Provide the (x, y) coordinate of the cell's center where the given text is located.  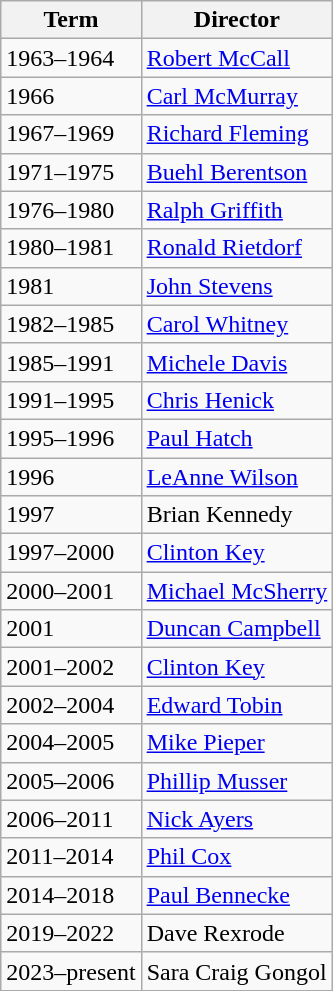
2023–present (71, 971)
Term (71, 20)
Ronald Rietdorf (237, 248)
1963–1964 (71, 58)
1997–2000 (71, 553)
2002–2004 (71, 705)
1997 (71, 515)
Michele Davis (237, 362)
Carol Whitney (237, 324)
2005–2006 (71, 781)
Ralph Griffith (237, 210)
1971–1975 (71, 172)
1981 (71, 286)
Phil Cox (237, 857)
Phillip Musser (237, 781)
1967–1969 (71, 134)
Paul Hatch (237, 438)
Paul Bennecke (237, 895)
Sara Craig Gongol (237, 971)
1976–1980 (71, 210)
Director (237, 20)
Buehl Berentson (237, 172)
2001 (71, 629)
Richard Fleming (237, 134)
Carl McMurray (237, 96)
Robert McCall (237, 58)
Duncan Campbell (237, 629)
1985–1991 (71, 362)
1982–1985 (71, 324)
LeAnne Wilson (237, 477)
1980–1981 (71, 248)
1995–1996 (71, 438)
Edward Tobin (237, 705)
2014–2018 (71, 895)
2004–2005 (71, 743)
2019–2022 (71, 933)
2000–2001 (71, 591)
1966 (71, 96)
1996 (71, 477)
Dave Rexrode (237, 933)
Michael McSherry (237, 591)
Nick Ayers (237, 819)
2006–2011 (71, 819)
1991–1995 (71, 400)
John Stevens (237, 286)
Brian Kennedy (237, 515)
2011–2014 (71, 857)
Mike Pieper (237, 743)
Chris Henick (237, 400)
2001–2002 (71, 667)
